Capture the cell that displays the provided text and extract its [X, Y] central coordinate. 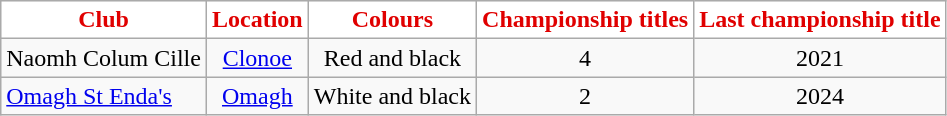
Clonoe [257, 58]
Club [104, 20]
2021 [820, 58]
Last championship title [820, 20]
Location [257, 20]
4 [586, 58]
White and black [392, 96]
2024 [820, 96]
2 [586, 96]
Omagh St Enda's [104, 96]
Colours [392, 20]
Omagh [257, 96]
Championship titles [586, 20]
Red and black [392, 58]
Naomh Colum Cille [104, 58]
